Search for the cell housing the specified text and yield its [X, Y] center coordinate. 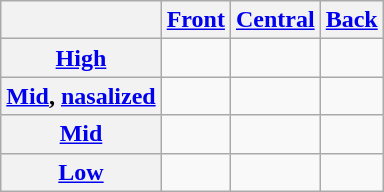
Front [196, 20]
Mid [81, 134]
Central [275, 20]
Low [81, 172]
Mid, nasalized [81, 96]
High [81, 58]
Back [352, 20]
